Identify which cell holds the provided text, then report its [X, Y] central coordinate. 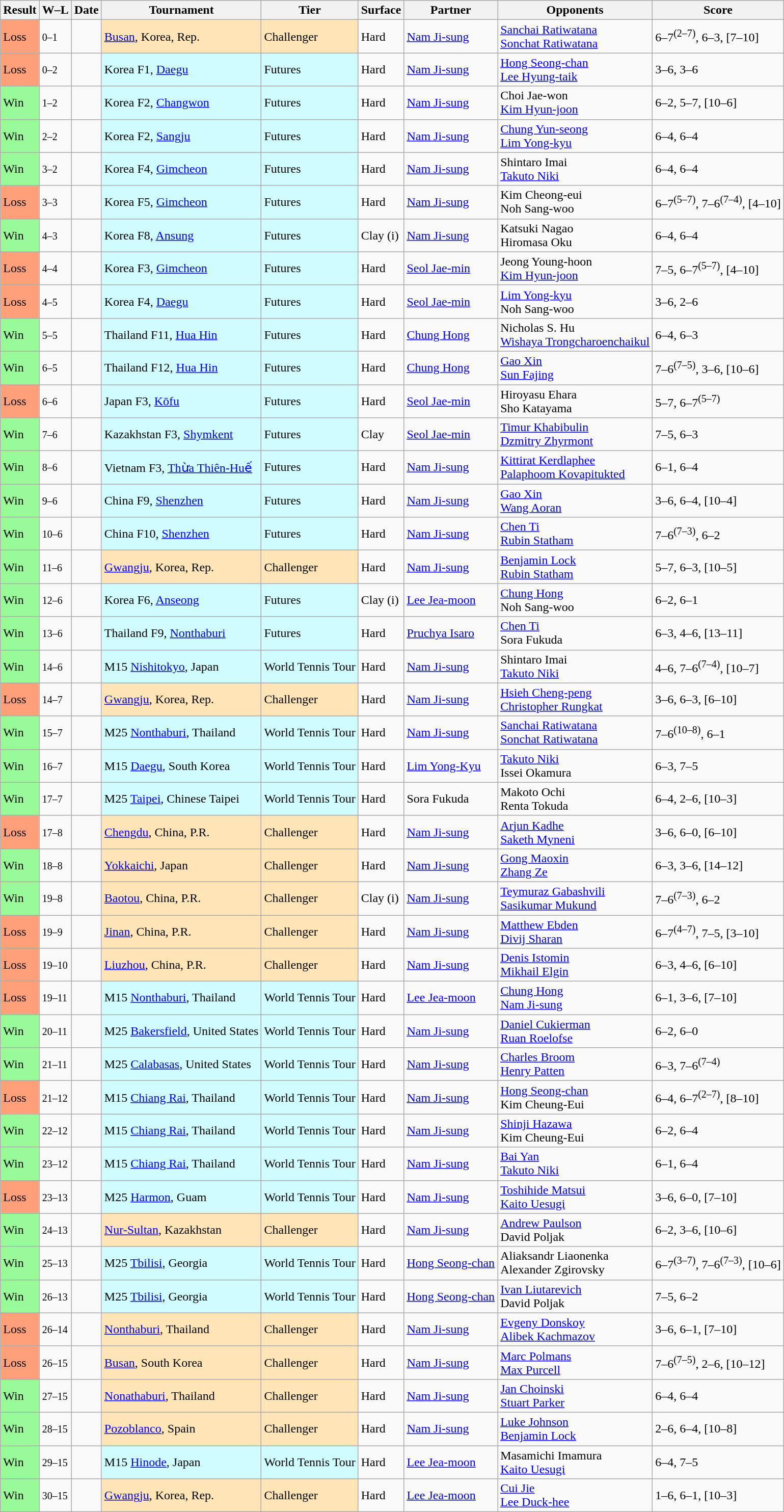
17–8 [55, 832]
6–3, 4–6, [13–11] [718, 633]
6–2, 3–6, [10–6] [718, 1230]
9–6 [55, 500]
China F9, Shenzhen [181, 500]
Busan, Korea, Rep. [181, 37]
Chung Hong Nam Ji-sung [575, 998]
4–5 [55, 302]
Gong Maoxin Zhang Ze [575, 865]
6–5 [55, 368]
Gao Xin Wang Aoran [575, 500]
16–7 [55, 765]
6–2, 6–1 [718, 600]
Teymuraz Gabashvili Sasikumar Mukund [575, 898]
Timur Khabibulin Dzmitry Zhyrmont [575, 434]
Korea F8, Ansung [181, 235]
Hiroyasu Ehara Sho Katayama [575, 401]
21–12 [55, 1098]
19–10 [55, 965]
Daniel Cukierman Ruan Roelofse [575, 1031]
Thailand F11, Hua Hin [181, 334]
6–3, 7–6(7–4) [718, 1064]
Korea F4, Daegu [181, 302]
Takuto Niki Issei Okamura [575, 765]
3–6, 6–4, [10–4] [718, 500]
24–13 [55, 1230]
Result [20, 10]
Date [87, 10]
Aliaksandr Liaonenka Alexander Zgirovsky [575, 1263]
Nonathaburi, Thailand [181, 1395]
7–5, 6–2 [718, 1296]
10–6 [55, 534]
Pruchya Isaro [451, 633]
M25 Harmon, Guam [181, 1197]
3–6, 6–0, [7–10] [718, 1197]
Sora Fukuda [451, 799]
6–3, 3–6, [14–12] [718, 865]
0–1 [55, 37]
22–12 [55, 1130]
6–7(2–7), 6–3, [7–10] [718, 37]
4–6, 7–6(7–4), [10–7] [718, 667]
Opponents [575, 10]
8–6 [55, 468]
Arjun Kadhe Saketh Myneni [575, 832]
23–13 [55, 1197]
3–2 [55, 169]
Korea F3, Gimcheon [181, 268]
Nicholas S. Hu Wishaya Trongcharoenchaikul [575, 334]
4–3 [55, 235]
Score [718, 10]
3–6, 6–1, [7–10] [718, 1329]
7–6(7–5), 3–6, [10–6] [718, 368]
Andrew Paulson David Poljak [575, 1230]
6–4, 6–7(2–7), [8–10] [718, 1098]
Tier [310, 10]
Korea F6, Anseong [181, 600]
Baotou, China, P.R. [181, 898]
Jeong Young-hoon Kim Hyun-joon [575, 268]
21–11 [55, 1064]
6–2, 6–0 [718, 1031]
Denis Istomin Mikhail Elgin [575, 965]
Surface [381, 10]
M15 Nonthaburi, Thailand [181, 998]
Hsieh Cheng-peng Christopher Rungkat [575, 699]
Chung Yun-seong Lim Yong-kyu [575, 136]
M25 Nonthaburi, Thailand [181, 733]
6–6 [55, 401]
12–6 [55, 600]
15–7 [55, 733]
2–2 [55, 136]
30–15 [55, 1495]
Evgeny Donskoy Alibek Kachmazov [575, 1329]
7–6(10–8), 6–1 [718, 733]
7–5, 6–7(5–7), [4–10] [718, 268]
Chen Ti Sora Fukuda [575, 633]
Shinji Hazawa Kim Cheung-Eui [575, 1130]
6–7(5–7), 7–6(7–4), [4–10] [718, 202]
M15 Hinode, Japan [181, 1462]
Kazakhstan F3, Shymkent [181, 434]
7–5, 6–3 [718, 434]
6–4, 2–6, [10–3] [718, 799]
6–7(3–7), 7–6(7–3), [10–6] [718, 1263]
3–6, 2–6 [718, 302]
Korea F1, Daegu [181, 69]
Choi Jae-won Kim Hyun-joon [575, 103]
Korea F2, Sangju [181, 136]
26–14 [55, 1329]
M25 Calabasas, United States [181, 1064]
Liuzhou, China, P.R. [181, 965]
18–8 [55, 865]
Kittirat Kerdlaphee Palaphoom Kovapitukted [575, 468]
Thailand F9, Nonthaburi [181, 633]
Thailand F12, Hua Hin [181, 368]
20–11 [55, 1031]
3–6, 6–3, [6–10] [718, 699]
Marc Polmans Max Purcell [575, 1363]
7–6 [55, 434]
Masamichi Imamura Kaito Uesugi [575, 1462]
6–2, 5–7, [10–6] [718, 103]
China F10, Shenzhen [181, 534]
14–7 [55, 699]
Pozoblanco, Spain [181, 1429]
M15 Nishitokyo, Japan [181, 667]
26–15 [55, 1363]
5–5 [55, 334]
6–3, 4–6, [6–10] [718, 965]
3–6, 3–6 [718, 69]
Chung Hong Noh Sang-woo [575, 600]
1–2 [55, 103]
Benjamin Lock Rubin Statham [575, 567]
Japan F3, Kōfu [181, 401]
5–7, 6–7(5–7) [718, 401]
3–6, 6–0, [6–10] [718, 832]
23–12 [55, 1164]
6–4, 7–5 [718, 1462]
Luke Johnson Benjamin Lock [575, 1429]
11–6 [55, 567]
Partner [451, 10]
6–2, 6–4 [718, 1130]
Hong Seong-chan Lee Hyung-taik [575, 69]
Gao Xin Sun Fajing [575, 368]
26–13 [55, 1296]
M15 Daegu, South Korea [181, 765]
Chengdu, China, P.R. [181, 832]
0–2 [55, 69]
Ivan Liutarevich David Poljak [575, 1296]
2–6, 6–4, [10–8] [718, 1429]
Lim Yong-kyu Noh Sang-woo [575, 302]
1–6, 6–1, [10–3] [718, 1495]
Katsuki Nagao Hiromasa Oku [575, 235]
13–6 [55, 633]
W–L [55, 10]
M25 Taipei, Chinese Taipei [181, 799]
Yokkaichi, Japan [181, 865]
Tournament [181, 10]
Korea F2, Changwon [181, 103]
28–15 [55, 1429]
19–8 [55, 898]
Toshihide Matsui Kaito Uesugi [575, 1197]
Korea F5, Gimcheon [181, 202]
Chen Ti Rubin Statham [575, 534]
14–6 [55, 667]
25–13 [55, 1263]
17–7 [55, 799]
29–15 [55, 1462]
5–7, 6–3, [10–5] [718, 567]
Nonthaburi, Thailand [181, 1329]
Busan, South Korea [181, 1363]
27–15 [55, 1395]
7–6(7–5), 2–6, [10–12] [718, 1363]
Korea F4, Gimcheon [181, 169]
Hong Seong-chan Kim Cheung-Eui [575, 1098]
Bai Yan Takuto Niki [575, 1164]
6–1, 3–6, [7–10] [718, 998]
M25 Bakersfield, United States [181, 1031]
Makoto Ochi Renta Tokuda [575, 799]
19–9 [55, 932]
Kim Cheong-eui Noh Sang-woo [575, 202]
Charles Broom Henry Patten [575, 1064]
Nur-Sultan, Kazakhstan [181, 1230]
Jinan, China, P.R. [181, 932]
Cui Jie Lee Duck-hee [575, 1495]
6–7(4–7), 7–5, [3–10] [718, 932]
Matthew Ebden Divij Sharan [575, 932]
Jan Choinski Stuart Parker [575, 1395]
4–4 [55, 268]
19–11 [55, 998]
Lim Yong-Kyu [451, 765]
3–3 [55, 202]
Clay [381, 434]
6–3, 7–5 [718, 765]
6–4, 6–3 [718, 334]
Vietnam F3, Thừa Thiên-Huế [181, 468]
